Pinpoint the cell where the given text exists, returning its [x, y] midpoint coordinate. 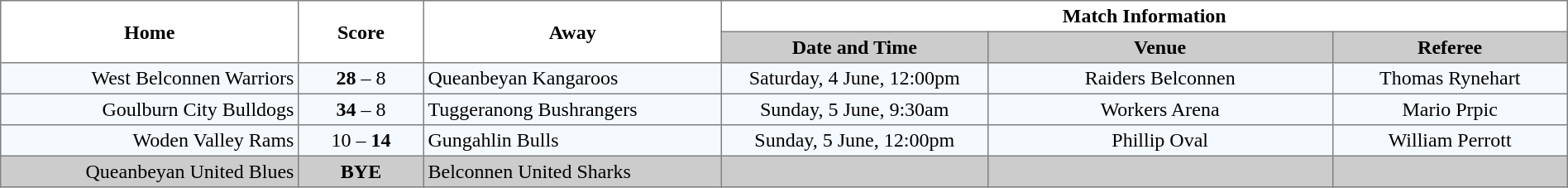
BYE [361, 171]
Tuggeranong Bushrangers [572, 109]
Sunday, 5 June, 12:00pm [854, 141]
Mario Prpic [1450, 109]
Thomas Rynehart [1450, 79]
Gungahlin Bulls [572, 141]
Sunday, 5 June, 9:30am [854, 109]
Score [361, 31]
34 – 8 [361, 109]
Workers Arena [1159, 109]
Queanbeyan United Blues [150, 171]
Away [572, 31]
William Perrott [1450, 141]
10 – 14 [361, 141]
Referee [1450, 47]
Date and Time [854, 47]
West Belconnen Warriors [150, 79]
Home [150, 31]
Saturday, 4 June, 12:00pm [854, 79]
Goulburn City Bulldogs [150, 109]
Match Information [1145, 17]
Venue [1159, 47]
Woden Valley Rams [150, 141]
Phillip Oval [1159, 141]
Queanbeyan Kangaroos [572, 79]
Raiders Belconnen [1159, 79]
Belconnen United Sharks [572, 171]
28 – 8 [361, 79]
